Extract the (x, y) coordinate from the center of the cell holding the provided text.  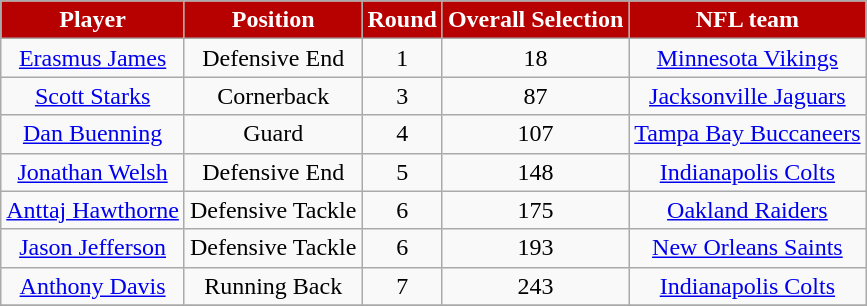
Jason Jefferson (93, 248)
Jonathan Welsh (93, 172)
Guard (273, 134)
New Orleans Saints (748, 248)
4 (402, 134)
Round (402, 20)
Overall Selection (535, 20)
Running Back (273, 286)
1 (402, 58)
Jacksonville Jaguars (748, 96)
Anthony Davis (93, 286)
243 (535, 286)
Oakland Raiders (748, 210)
Tampa Bay Buccaneers (748, 134)
175 (535, 210)
Erasmus James (93, 58)
Dan Buenning (93, 134)
148 (535, 172)
87 (535, 96)
Cornerback (273, 96)
18 (535, 58)
Player (93, 20)
193 (535, 248)
3 (402, 96)
107 (535, 134)
Scott Starks (93, 96)
7 (402, 286)
NFL team (748, 20)
Minnesota Vikings (748, 58)
Position (273, 20)
Anttaj Hawthorne (93, 210)
5 (402, 172)
